Return the (x, y) coordinate for the center point of the cell that contains the specified text.  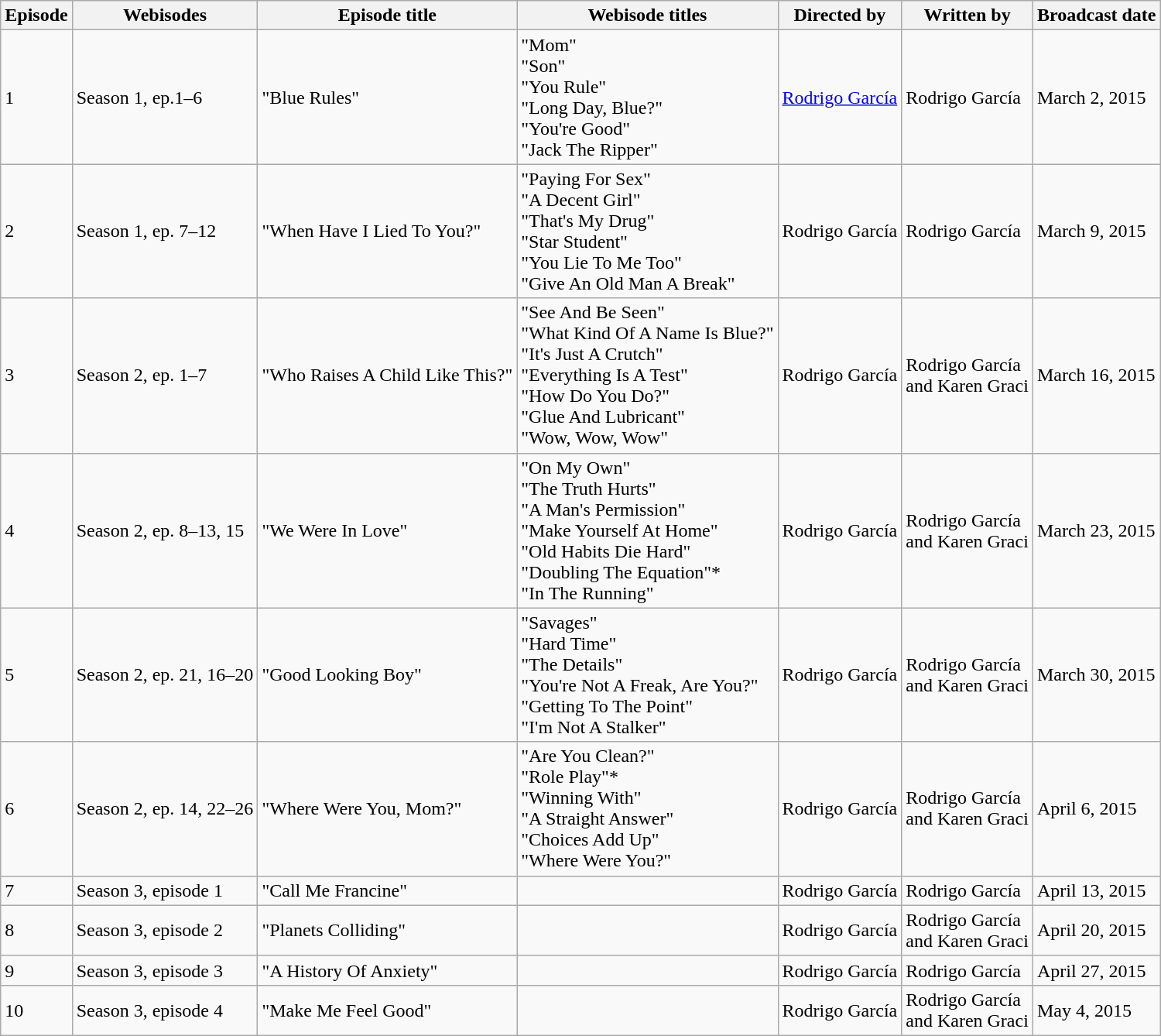
"On My Own""The Truth Hurts""A Man's Permission""Make Yourself At Home""Old Habits Die Hard""Doubling The Equation"*"In The Running" (647, 530)
"Make Me Feel Good" (387, 1010)
Season 2, ep. 8–13, 15 (165, 530)
3 (36, 376)
1 (36, 98)
Episode (36, 15)
Season 2, ep. 14, 22–26 (165, 808)
Season 3, episode 3 (165, 970)
"Who Raises A Child Like This?" (387, 376)
5 (36, 675)
"Blue Rules" (387, 98)
"Good Looking Boy" (387, 675)
"Mom""Son""You Rule""Long Day, Blue?""You're Good""Jack The Ripper" (647, 98)
"When Have I Lied To You?" (387, 231)
6 (36, 808)
March 30, 2015 (1096, 675)
April 13, 2015 (1096, 890)
2 (36, 231)
10 (36, 1010)
Season 3, episode 1 (165, 890)
March 9, 2015 (1096, 231)
"See And Be Seen""What Kind Of A Name Is Blue?""It's Just A Crutch""Everything Is A Test""How Do You Do?""Glue And Lubricant""Wow, Wow, Wow" (647, 376)
March 16, 2015 (1096, 376)
"Savages""Hard Time""The Details""You're Not A Freak, Are You?""Getting To The Point""I'm Not A Stalker" (647, 675)
8 (36, 931)
Broadcast date (1096, 15)
Season 2, ep. 21, 16–20 (165, 675)
7 (36, 890)
Webisodes (165, 15)
Episode title (387, 15)
"Where Were You, Mom?" (387, 808)
Season 3, episode 4 (165, 1010)
4 (36, 530)
"We Were In Love" (387, 530)
Webisode titles (647, 15)
Written by (967, 15)
May 4, 2015 (1096, 1010)
March 23, 2015 (1096, 530)
9 (36, 970)
Season 1, ep.1–6 (165, 98)
"Planets Colliding" (387, 931)
April 27, 2015 (1096, 970)
Season 1, ep. 7–12 (165, 231)
March 2, 2015 (1096, 98)
Season 2, ep. 1–7 (165, 376)
"Call Me Francine" (387, 890)
"Are You Clean?""Role Play"*"Winning With""A Straight Answer""Choices Add Up""Where Were You?" (647, 808)
Directed by (840, 15)
April 6, 2015 (1096, 808)
"A History Of Anxiety" (387, 970)
April 20, 2015 (1096, 931)
Season 3, episode 2 (165, 931)
"Paying For Sex""A Decent Girl""That's My Drug""Star Student""You Lie To Me Too""Give An Old Man A Break" (647, 231)
